Identify which cell holds the provided text, then report its [x, y] central coordinate. 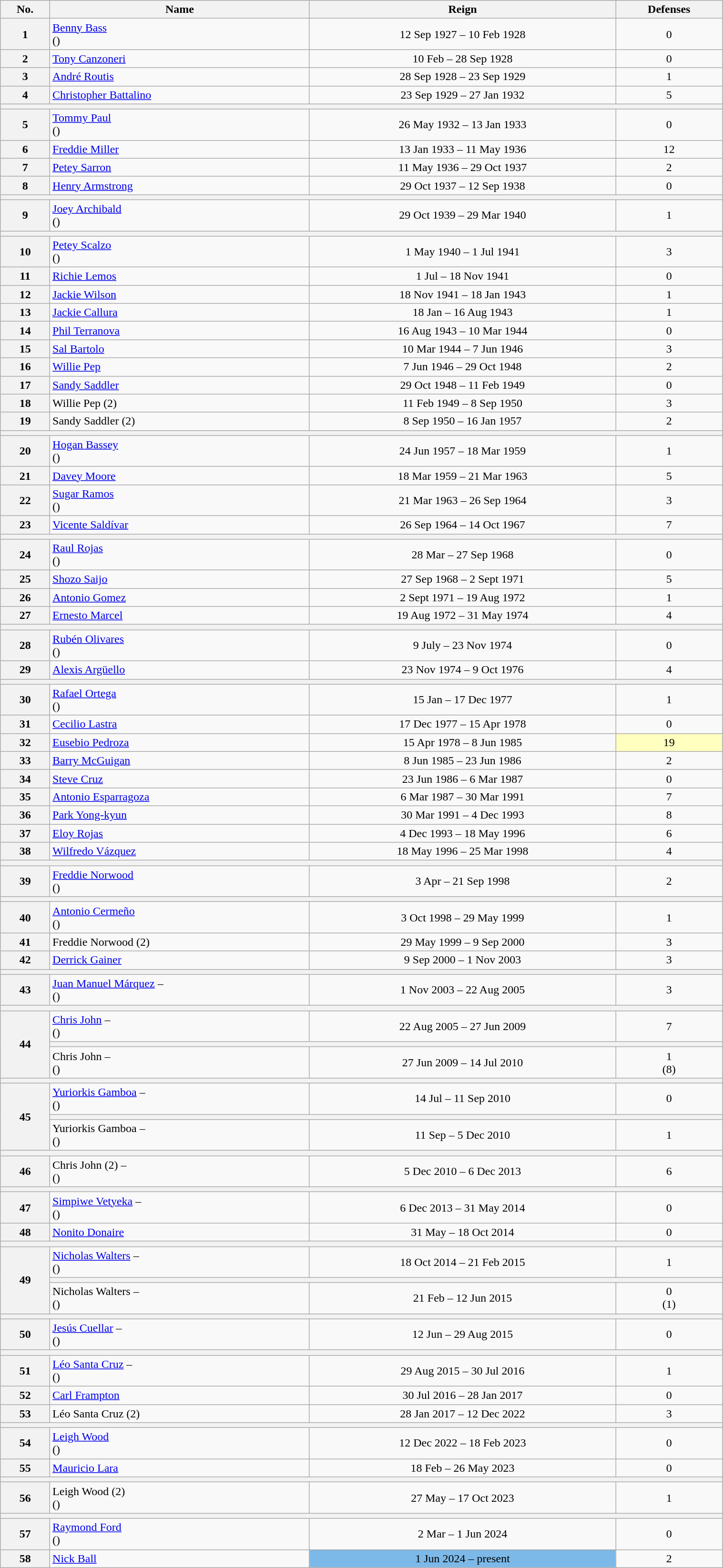
17 [25, 385]
10 [25, 252]
Jesús Cuellar – () [180, 1334]
1 Jun 2024 – present [462, 1558]
18 [25, 403]
No. [25, 10]
48 [25, 1232]
57 [25, 1534]
Hogan Bassey() [180, 451]
34 [25, 779]
29 [25, 670]
15 [25, 349]
Defenses [669, 10]
Steve Cruz [180, 779]
15 Apr 1978 – 8 Jun 1985 [462, 742]
11 May 1936 – 29 Oct 1937 [462, 167]
Freddie Norwood() [180, 881]
9 July – 23 Nov 1974 [462, 645]
Phil Terranova [180, 331]
Shozo Saijo [180, 579]
1(8) [669, 1062]
36 [25, 815]
Vicente Saldívar [180, 525]
27 May – 17 Oct 2023 [462, 1498]
13 Jan 1933 – 11 May 1936 [462, 149]
Antonio Cermeño() [180, 918]
27 Sep 1968 – 2 Sept 1971 [462, 579]
Eusebio Pedroza [180, 742]
49 [25, 1280]
18 Jan – 16 Aug 1943 [462, 313]
Cecilio Lastra [180, 724]
35 [25, 797]
22 [25, 500]
11 Sep – 5 Dec 2010 [462, 1135]
50 [25, 1334]
58 [25, 1558]
Park Yong-kyun [180, 815]
9 [25, 215]
Willie Pep (2) [180, 403]
Léo Santa Cruz – () [180, 1370]
2 Mar – 1 Jun 2024 [462, 1534]
Petey Sarron [180, 167]
30 Jul 2016 – 28 Jan 2017 [462, 1395]
Freddie Norwood (2) [180, 942]
2 Sept 1971 – 19 Aug 1972 [462, 597]
15 Jan – 17 Dec 1977 [462, 699]
5 Dec 2010 – 6 Dec 2013 [462, 1171]
18 Mar 1959 – 21 Mar 1963 [462, 475]
18 Nov 1941 – 18 Jan 1943 [462, 294]
Willie Pep [180, 367]
1 Nov 2003 – 22 Aug 2005 [462, 990]
16 Aug 1943 – 10 Mar 1944 [462, 331]
29 Oct 1937 – 12 Sep 1938 [462, 185]
55 [25, 1468]
Carl Frampton [180, 1395]
Christopher Battalino [180, 95]
Ernesto Marcel [180, 616]
Joey Archibald() [180, 215]
39 [25, 881]
6 Dec 2013 – 31 May 2014 [462, 1207]
56 [25, 1498]
Jackie Wilson [180, 294]
23 Jun 1986 – 6 Mar 1987 [462, 779]
Juan Manuel Márquez – () [180, 990]
8 Sep 1950 – 16 Jan 1957 [462, 421]
29 Oct 1948 – 11 Feb 1949 [462, 385]
54 [25, 1444]
24 [25, 555]
22 Aug 2005 – 27 Jun 2009 [462, 1026]
44 [25, 1044]
18 Oct 2014 – 21 Feb 2015 [462, 1262]
Derrick Gainer [180, 960]
Leigh Wood (2)() [180, 1498]
Mauricio Lara [180, 1468]
12 Jun – 29 Aug 2015 [462, 1334]
47 [25, 1207]
Léo Santa Cruz (2) [180, 1414]
Sandy Saddler (2) [180, 421]
33 [25, 760]
Alexis Argüello [180, 670]
10 Feb – 28 Sep 1928 [462, 59]
51 [25, 1370]
Simpiwe Vetyeka – () [180, 1207]
4 Dec 1993 – 18 May 1996 [462, 833]
28 Sep 1928 – 23 Sep 1929 [462, 77]
Eloy Rojas [180, 833]
1 Jul – 18 Nov 1941 [462, 276]
14 Jul – 11 Sep 2010 [462, 1099]
53 [25, 1414]
13 [25, 313]
Nonito Donaire [180, 1232]
Freddie Miller [180, 149]
29 Oct 1939 – 29 Mar 1940 [462, 215]
30 Mar 1991 – 4 Dec 1993 [462, 815]
Jackie Callura [180, 313]
27 [25, 616]
Tony Canzoneri [180, 59]
52 [25, 1395]
Antonio Gomez [180, 597]
10 Mar 1944 – 7 Jun 1946 [462, 349]
Rafael Ortega() [180, 699]
20 [25, 451]
38 [25, 851]
Sugar Ramos() [180, 500]
32 [25, 742]
46 [25, 1171]
21 Feb – 12 Jun 2015 [462, 1298]
28 Jan 2017 – 12 Dec 2022 [462, 1414]
29 May 1999 – 9 Sep 2000 [462, 942]
Nick Ball [180, 1558]
1 May 1940 – 1 Jul 1941 [462, 252]
11 [25, 276]
17 Dec 1977 – 15 Apr 1978 [462, 724]
Name [180, 10]
31 [25, 724]
Wilfredo Vázquez [180, 851]
16 [25, 367]
Tommy Paul() [180, 125]
42 [25, 960]
19 Aug 1972 – 31 May 1974 [462, 616]
Reign [462, 10]
André Routis [180, 77]
Sal Bartolo [180, 349]
3 Apr – 21 Sep 1998 [462, 881]
18 Feb – 26 May 2023 [462, 1468]
26 [25, 597]
37 [25, 833]
45 [25, 1117]
Barry McGuigan [180, 760]
25 [25, 579]
29 Aug 2015 – 30 Jul 2016 [462, 1370]
26 Sep 1964 – 14 Oct 1967 [462, 525]
Davey Moore [180, 475]
18 May 1996 – 25 Mar 1998 [462, 851]
7 Jun 1946 – 29 Oct 1948 [462, 367]
Antonio Esparragoza [180, 797]
14 [25, 331]
11 Feb 1949 – 8 Sep 1950 [462, 403]
Raul Rojas() [180, 555]
30 [25, 699]
Richie Lemos [180, 276]
26 May 1932 – 13 Jan 1933 [462, 125]
Sandy Saddler [180, 385]
28 Mar – 27 Sep 1968 [462, 555]
31 May – 18 Oct 2014 [462, 1232]
12 Dec 2022 – 18 Feb 2023 [462, 1444]
3 Oct 1998 – 29 May 1999 [462, 918]
Benny Bass() [180, 34]
41 [25, 942]
0(1) [669, 1298]
23 Nov 1974 – 9 Oct 1976 [462, 670]
40 [25, 918]
Chris John (2) – () [180, 1171]
23 [25, 525]
8 Jun 1985 – 23 Jun 1986 [462, 760]
24 Jun 1957 – 18 Mar 1959 [462, 451]
23 Sep 1929 – 27 Jan 1932 [462, 95]
Leigh Wood() [180, 1444]
27 Jun 2009 – 14 Jul 2010 [462, 1062]
6 Mar 1987 – 30 Mar 1991 [462, 797]
Henry Armstrong [180, 185]
Raymond Ford() [180, 1534]
9 Sep 2000 – 1 Nov 2003 [462, 960]
12 Sep 1927 – 10 Feb 1928 [462, 34]
43 [25, 990]
Petey Scalzo() [180, 252]
21 [25, 475]
28 [25, 645]
Rubén Olivares() [180, 645]
21 Mar 1963 – 26 Sep 1964 [462, 500]
